For the text-containing cell, return its midpoint in (X, Y) coordinate format. 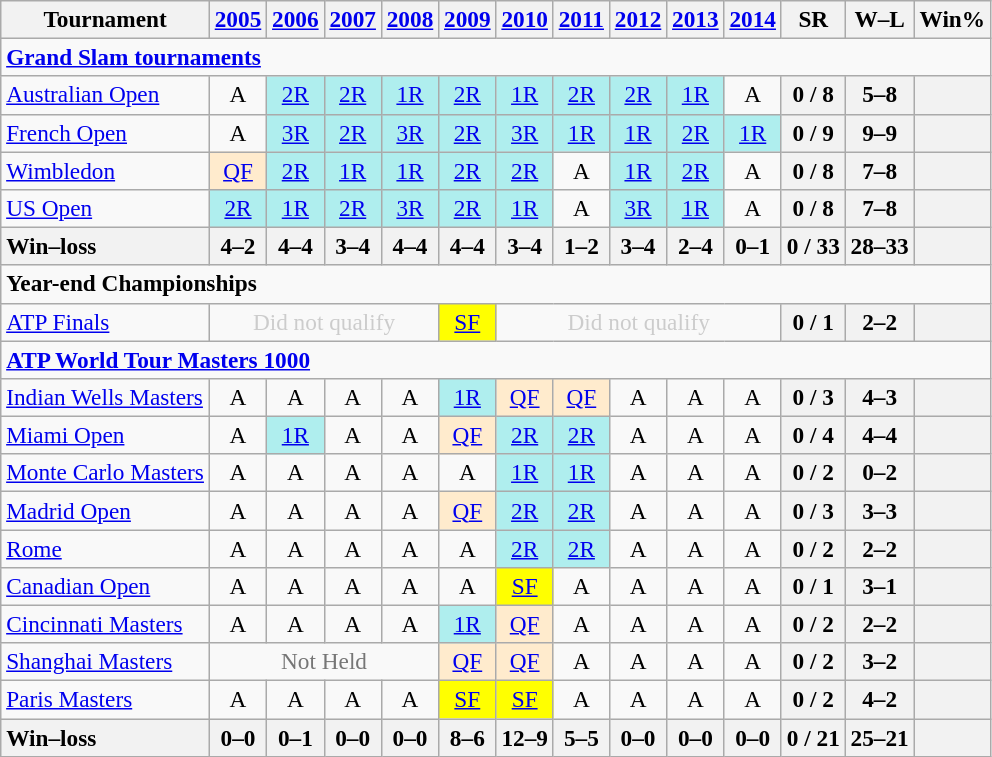
2009 (468, 19)
2012 (638, 19)
Tournament (106, 19)
0 / 4 (813, 435)
Miami Open (106, 435)
Win% (952, 19)
1–2 (581, 246)
0 / 9 (813, 133)
2011 (581, 19)
2014 (752, 19)
28–33 (880, 246)
5–8 (880, 95)
0–2 (880, 473)
2–4 (696, 246)
Cincinnati Masters (106, 624)
ATP Finals (106, 322)
W–L (880, 19)
SR (813, 19)
25–21 (880, 737)
2006 (296, 19)
2010 (524, 19)
French Open (106, 133)
ATP World Tour Masters 1000 (496, 359)
3–1 (880, 586)
8–6 (468, 737)
Indian Wells Masters (106, 397)
9–9 (880, 133)
3–3 (880, 510)
Year-end Championships (496, 284)
Australian Open (106, 95)
2013 (696, 19)
US Open (106, 208)
5–5 (581, 737)
Grand Slam tournaments (496, 57)
Rome (106, 548)
0 / 33 (813, 246)
Shanghai Masters (106, 662)
0 / 21 (813, 737)
Wimbledon (106, 170)
2005 (238, 19)
Paris Masters (106, 699)
Madrid Open (106, 510)
3–2 (880, 662)
2007 (352, 19)
4–3 (880, 397)
Canadian Open (106, 586)
Monte Carlo Masters (106, 473)
Not Held (324, 662)
12–9 (524, 737)
2008 (410, 19)
